Determine the [X, Y] coordinate at the center of the cell enclosing the given text.  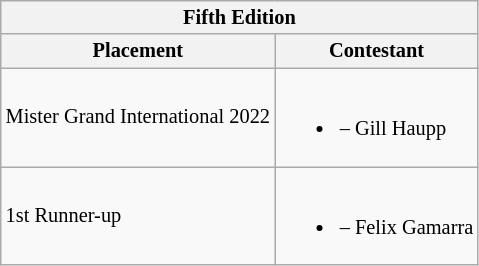
– Gill Haupp [376, 117]
– Felix Gamarra [376, 215]
Fifth Edition [240, 17]
1st Runner-up [138, 215]
Placement [138, 51]
Mister Grand International 2022 [138, 117]
Contestant [376, 51]
